Return (X, Y) of the center of cell containing provided text 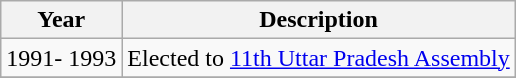
1991- 1993 (62, 58)
Year (62, 20)
Elected to 11th Uttar Pradesh Assembly (318, 58)
Description (318, 20)
